For the text-containing cell, return its midpoint in [X, Y] coordinate format. 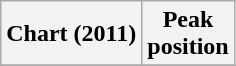
Chart (2011) [72, 34]
Peak position [188, 34]
